Capture the cell that displays the provided text and extract its [X, Y] central coordinate. 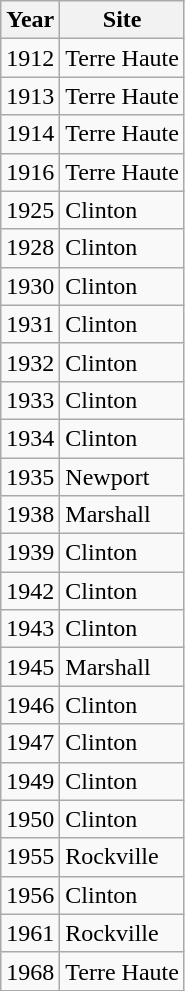
1932 [30, 362]
1934 [30, 438]
1961 [30, 933]
1933 [30, 400]
Year [30, 20]
1950 [30, 819]
1925 [30, 210]
1947 [30, 743]
1949 [30, 781]
1939 [30, 553]
1955 [30, 857]
1930 [30, 286]
1916 [30, 172]
1913 [30, 96]
Site [122, 20]
1928 [30, 248]
1968 [30, 971]
1938 [30, 515]
1956 [30, 895]
1935 [30, 477]
1942 [30, 591]
1914 [30, 134]
1946 [30, 705]
1943 [30, 629]
1912 [30, 58]
Newport [122, 477]
1945 [30, 667]
1931 [30, 324]
